Output the [X, Y] coordinate of the center of the cell containing the given text.  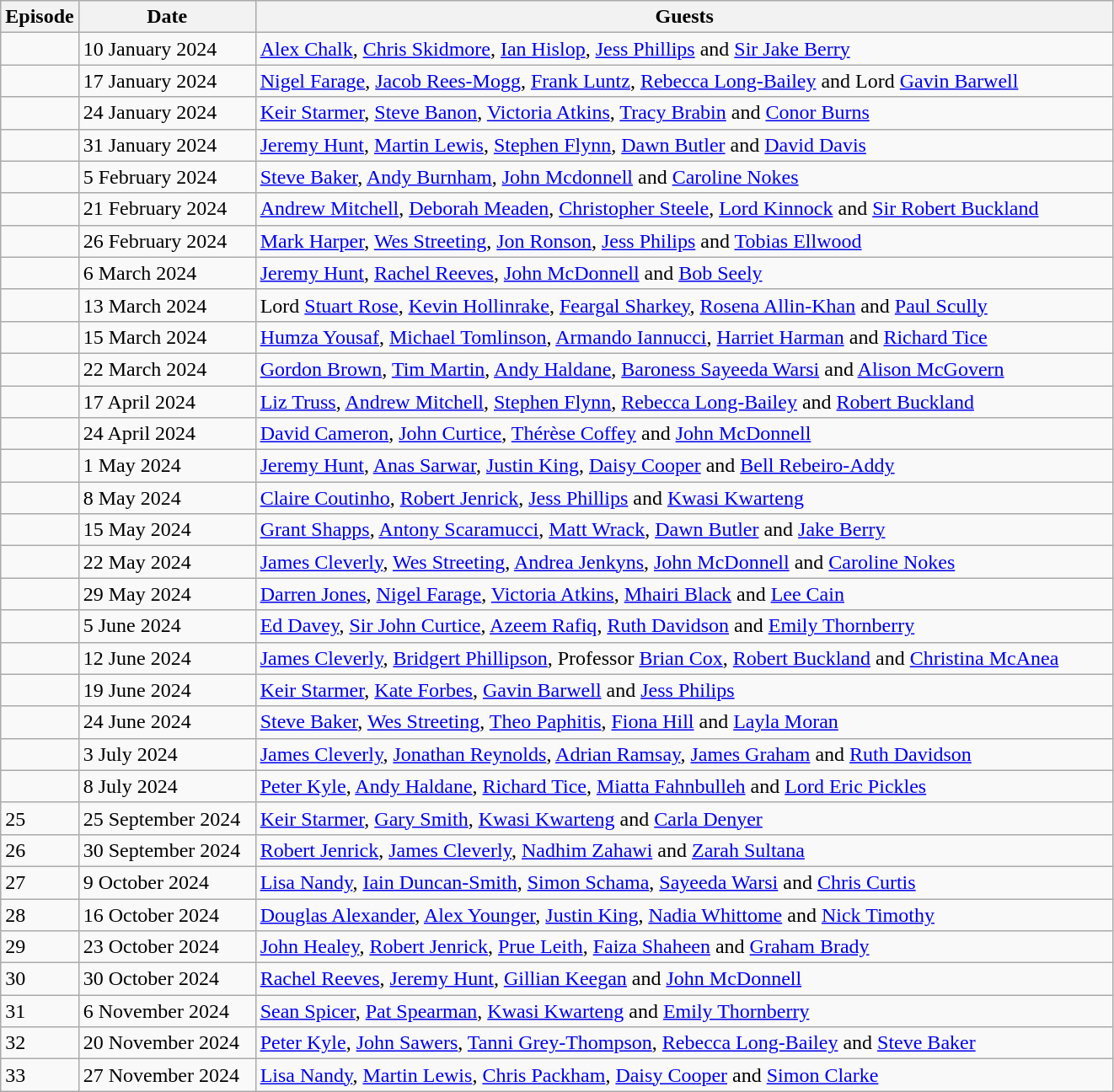
25 [40, 818]
Mark Harper, Wes Streeting, Jon Ronson, Jess Philips and Tobias Ellwood [684, 241]
5 February 2024 [167, 177]
Jeremy Hunt, Martin Lewis, Stephen Flynn, Dawn Butler and David Davis [684, 145]
Claire Coutinho, Robert Jenrick, Jess Phillips and Kwasi Kwarteng [684, 498]
Keir Starmer, Gary Smith, Kwasi Kwarteng and Carla Denyer [684, 818]
31 [40, 1011]
Gordon Brown, Tim Martin, Andy Haldane, Baroness Sayeeda Warsi and Alison McGovern [684, 369]
David Cameron, John Curtice, Thérèse Coffey and John McDonnell [684, 434]
James Cleverly, Jonathan Reynolds, Adrian Ramsay, James Graham and Ruth Davidson [684, 754]
Peter Kyle, Andy Haldane, Richard Tice, Miatta Fahnbulleh and Lord Eric Pickles [684, 786]
26 February 2024 [167, 241]
John Healey, Robert Jenrick, Prue Leith, Faiza Shaheen and Graham Brady [684, 947]
Alex Chalk, Chris Skidmore, Ian Hislop, Jess Phillips and Sir Jake Berry [684, 49]
Keir Starmer, Steve Banon, Victoria Atkins, Tracy Brabin and Conor Burns [684, 113]
27 November 2024 [167, 1075]
12 June 2024 [167, 658]
19 June 2024 [167, 690]
Steve Baker, Wes Streeting, Theo Paphitis, Fiona Hill and Layla Moran [684, 722]
15 March 2024 [167, 337]
23 October 2024 [167, 947]
9 October 2024 [167, 882]
James Cleverly, Wes Streeting, Andrea Jenkyns, John McDonnell and Caroline Nokes [684, 562]
Keir Starmer, Kate Forbes, Gavin Barwell and Jess Philips [684, 690]
26 [40, 850]
8 May 2024 [167, 498]
Sean Spicer, Pat Spearman, Kwasi Kwarteng and Emily Thornberry [684, 1011]
24 April 2024 [167, 434]
Nigel Farage, Jacob Rees-Mogg, Frank Luntz, Rebecca Long-Bailey and Lord Gavin Barwell [684, 81]
28 [40, 914]
Guests [684, 17]
25 September 2024 [167, 818]
1 May 2024 [167, 466]
3 July 2024 [167, 754]
Steve Baker, Andy Burnham, John Mcdonnell and Caroline Nokes [684, 177]
Jeremy Hunt, Anas Sarwar, Justin King, Daisy Cooper and Bell Rebeiro-Addy [684, 466]
Lord Stuart Rose, Kevin Hollinrake, Feargal Sharkey, Rosena Allin-Khan and Paul Scully [684, 305]
13 March 2024 [167, 305]
30 October 2024 [167, 979]
24 January 2024 [167, 113]
8 July 2024 [167, 786]
Darren Jones, Nigel Farage, Victoria Atkins, Mhairi Black and Lee Cain [684, 594]
27 [40, 882]
32 [40, 1043]
Lisa Nandy, Iain Duncan-Smith, Simon Schama, Sayeeda Warsi and Chris Curtis [684, 882]
17 January 2024 [167, 81]
Andrew Mitchell, Deborah Meaden, Christopher Steele, Lord Kinnock and Sir Robert Buckland [684, 209]
5 June 2024 [167, 626]
Rachel Reeves, Jeremy Hunt, Gillian Keegan and John McDonnell [684, 979]
29 May 2024 [167, 594]
33 [40, 1075]
Grant Shapps, Antony Scaramucci, Matt Wrack, Dawn Butler and Jake Berry [684, 530]
Humza Yousaf, Michael Tomlinson, Armando Iannucci, Harriet Harman and Richard Tice [684, 337]
James Cleverly, Bridgert Phillipson, Professor Brian Cox, Robert Buckland and Christina McAnea [684, 658]
17 April 2024 [167, 402]
Jeremy Hunt, Rachel Reeves, John McDonnell and Bob Seely [684, 273]
21 February 2024 [167, 209]
Episode [40, 17]
24 June 2024 [167, 722]
Douglas Alexander, Alex Younger, Justin King, Nadia Whittome and Nick Timothy [684, 914]
Peter Kyle, John Sawers, Tanni Grey-Thompson, Rebecca Long-Bailey and Steve Baker [684, 1043]
Robert Jenrick, James Cleverly, Nadhim Zahawi and Zarah Sultana [684, 850]
Lisa Nandy, Martin Lewis, Chris Packham, Daisy Cooper and Simon Clarke [684, 1075]
30 [40, 979]
29 [40, 947]
20 November 2024 [167, 1043]
15 May 2024 [167, 530]
22 May 2024 [167, 562]
Liz Truss, Andrew Mitchell, Stephen Flynn, Rebecca Long-Bailey and Robert Buckland [684, 402]
22 March 2024 [167, 369]
10 January 2024 [167, 49]
Ed Davey, Sir John Curtice, Azeem Rafiq, Ruth Davidson and Emily Thornberry [684, 626]
6 November 2024 [167, 1011]
31 January 2024 [167, 145]
Date [167, 17]
30 September 2024 [167, 850]
16 October 2024 [167, 914]
6 March 2024 [167, 273]
